Search for the cell housing the specified text and yield its [x, y] center coordinate. 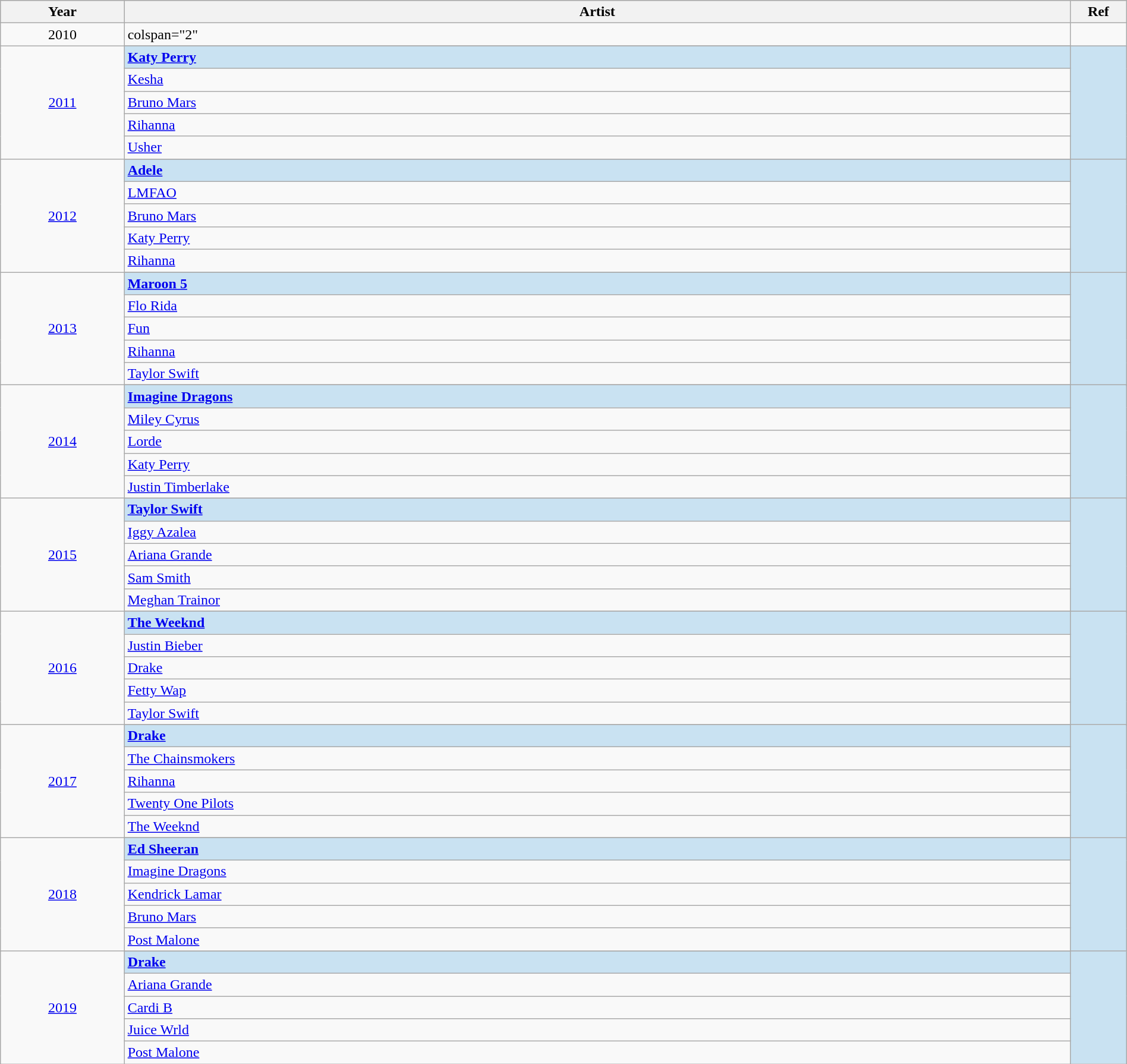
Kendrick Lamar [597, 894]
Iggy Azalea [597, 532]
Cardi B [597, 1008]
Meghan Trainor [597, 600]
Ed Sheeran [597, 849]
Sam Smith [597, 577]
Year [62, 12]
Juice Wrld [597, 1030]
Adele [597, 170]
2019 [62, 1007]
2013 [62, 329]
colspan="2" [597, 34]
Kesha [597, 80]
2010 [62, 34]
Justin Timberlake [597, 487]
2017 [62, 781]
Flo Rida [597, 306]
2012 [62, 215]
LMFAO [597, 193]
2011 [62, 102]
The Chainsmokers [597, 758]
Fun [597, 329]
Twenty One Pilots [597, 804]
2018 [62, 894]
Fetty Wap [597, 691]
Miley Cyrus [597, 419]
Maroon 5 [597, 284]
Justin Bieber [597, 645]
2014 [62, 442]
2015 [62, 555]
Lorde [597, 442]
Artist [597, 12]
Ref [1098, 12]
Usher [597, 147]
2016 [62, 668]
